Find where the given text appears and provide that cell's center as [x, y] coordinate. 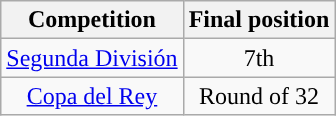
Copa del Rey [92, 96]
7th [259, 58]
Round of 32 [259, 96]
Competition [92, 20]
Final position [259, 20]
Segunda División [92, 58]
